Return the [X, Y] coordinate for the center point of the cell that contains the specified text.  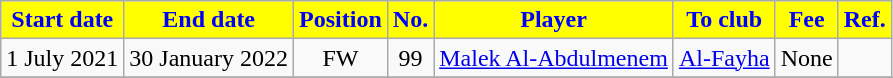
Position [341, 20]
Al-Fayha [724, 58]
Fee [806, 20]
Player [554, 20]
None [806, 58]
FW [341, 58]
No. [410, 20]
Ref. [864, 20]
99 [410, 58]
30 January 2022 [209, 58]
End date [209, 20]
1 July 2021 [62, 58]
Malek Al-Abdulmenem [554, 58]
Start date [62, 20]
To club [724, 20]
